Output the [X, Y] coordinate of the center of the cell containing the given text.  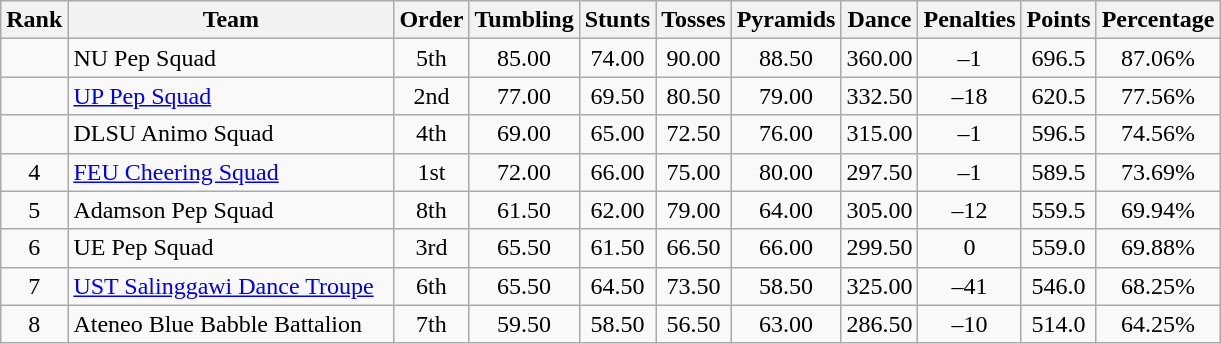
315.00 [880, 134]
64.50 [617, 286]
559.0 [1058, 248]
Dance [880, 20]
360.00 [880, 58]
589.5 [1058, 172]
69.88% [1158, 248]
305.00 [880, 210]
Tumbling [524, 20]
90.00 [694, 58]
596.5 [1058, 134]
Order [432, 20]
74.00 [617, 58]
325.00 [880, 286]
Pyramids [786, 20]
68.25% [1158, 286]
0 [970, 248]
65.00 [617, 134]
77.56% [1158, 96]
297.50 [880, 172]
FEU Cheering Squad [231, 172]
73.69% [1158, 172]
620.5 [1058, 96]
UP Pep Squad [231, 96]
–10 [970, 324]
7 [34, 286]
66.50 [694, 248]
56.50 [694, 324]
8th [432, 210]
Team [231, 20]
4 [34, 172]
62.00 [617, 210]
559.5 [1058, 210]
80.50 [694, 96]
77.00 [524, 96]
6th [432, 286]
74.56% [1158, 134]
6 [34, 248]
8 [34, 324]
85.00 [524, 58]
514.0 [1058, 324]
–18 [970, 96]
72.50 [694, 134]
5th [432, 58]
80.00 [786, 172]
Penalties [970, 20]
DLSU Animo Squad [231, 134]
UE Pep Squad [231, 248]
–12 [970, 210]
59.50 [524, 324]
64.25% [1158, 324]
–41 [970, 286]
299.50 [880, 248]
73.50 [694, 286]
286.50 [880, 324]
76.00 [786, 134]
Stunts [617, 20]
69.50 [617, 96]
88.50 [786, 58]
87.06% [1158, 58]
69.94% [1158, 210]
4th [432, 134]
69.00 [524, 134]
UST Salinggawi Dance Troupe [231, 286]
Tosses [694, 20]
696.5 [1058, 58]
332.50 [880, 96]
75.00 [694, 172]
3rd [432, 248]
Percentage [1158, 20]
546.0 [1058, 286]
Adamson Pep Squad [231, 210]
1st [432, 172]
64.00 [786, 210]
72.00 [524, 172]
Rank [34, 20]
Points [1058, 20]
7th [432, 324]
NU Pep Squad [231, 58]
2nd [432, 96]
63.00 [786, 324]
Ateneo Blue Babble Battalion [231, 324]
5 [34, 210]
